Find where the given text appears and provide that cell's center as (x, y) coordinate. 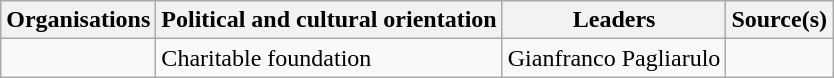
Political and cultural orientation (329, 20)
Source(s) (780, 20)
Gianfranco Pagliarulo (614, 58)
Organisations (78, 20)
Charitable foundation (329, 58)
Leaders (614, 20)
